Return (x, y) of the center of cell containing provided text 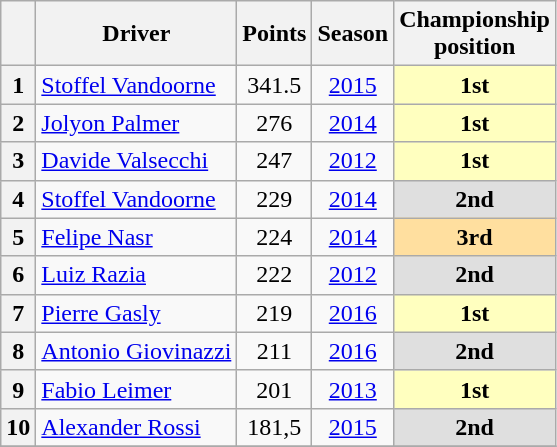
224 (274, 237)
247 (274, 161)
Driver (136, 34)
9 (18, 389)
Alexander Rossi (136, 427)
229 (274, 199)
276 (274, 123)
Antonio Giovinazzi (136, 351)
181,5 (274, 427)
341.5 (274, 85)
Luiz Razia (136, 275)
Season (353, 34)
4 (18, 199)
211 (274, 351)
Pierre Gasly (136, 313)
2 (18, 123)
2013 (353, 389)
Fabio Leimer (136, 389)
8 (18, 351)
Felipe Nasr (136, 237)
6 (18, 275)
201 (274, 389)
3 (18, 161)
Points (274, 34)
7 (18, 313)
219 (274, 313)
1 (18, 85)
10 (18, 427)
5 (18, 237)
Championshipposition (475, 34)
Davide Valsecchi (136, 161)
222 (274, 275)
Jolyon Palmer (136, 123)
3rd (475, 237)
